Return the [X, Y] coordinate for the center point of the cell that contains the specified text.  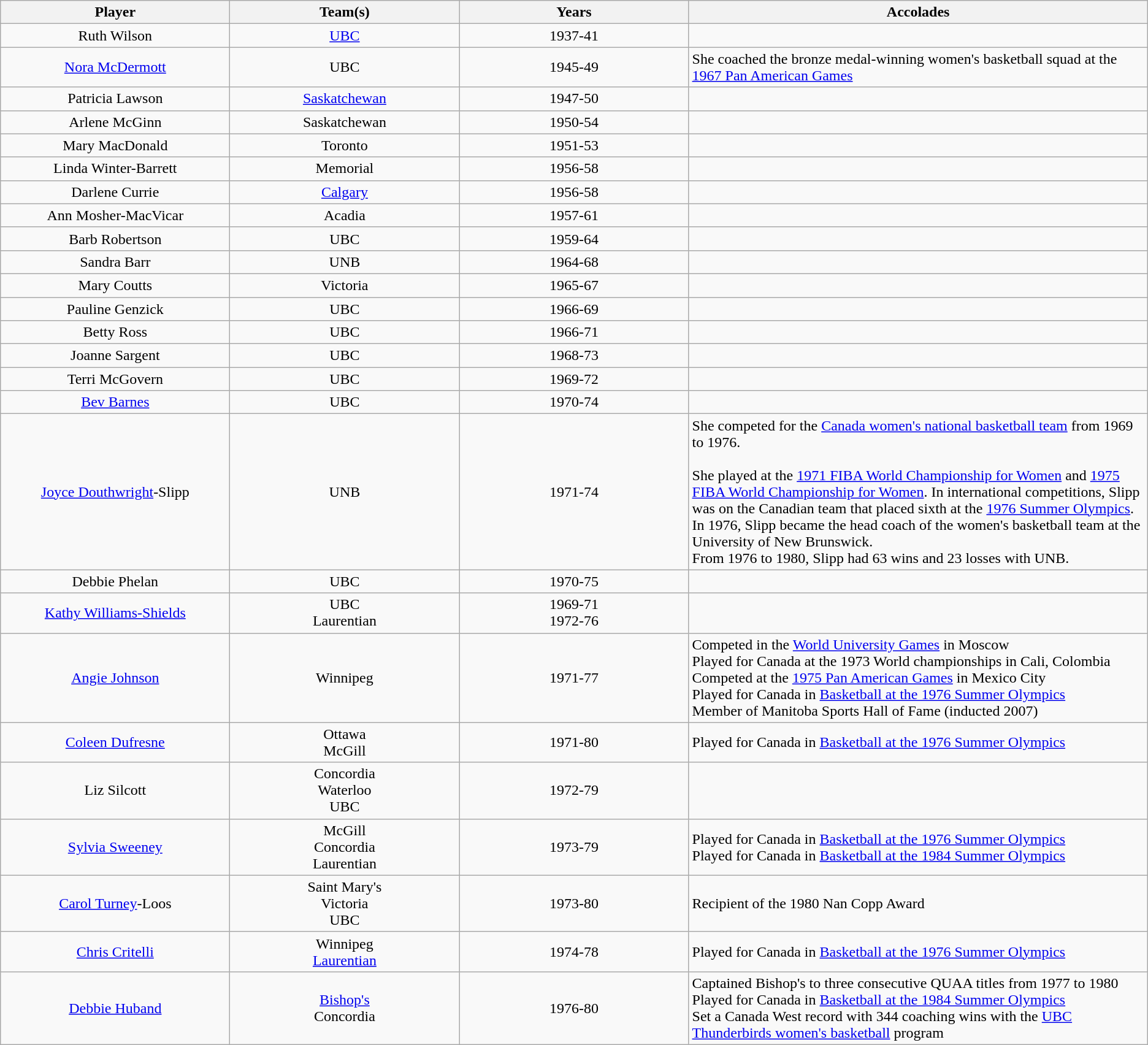
Nora McDermott [115, 67]
1971-80 [574, 742]
Darlene Currie [115, 192]
Bishop's Concordia [345, 1008]
WinnipegLaurentian [345, 952]
Pauline Genzick [115, 308]
Carol Turney-Loos [115, 903]
1974-78 [574, 952]
1937-41 [574, 36]
Player [115, 12]
Debbie Huband [115, 1008]
Linda Winter-Barrett [115, 169]
Saint Mary's Victoria UBC [345, 903]
1976-80 [574, 1008]
1957-61 [574, 215]
Debbie Phelan [115, 581]
Toronto [345, 145]
Accolades [918, 12]
1970-74 [574, 402]
1945-49 [574, 67]
Acadia [345, 215]
Chris Critelli [115, 952]
Kathy Williams-Shields [115, 613]
1965-67 [574, 285]
Played for Canada in Basketball at the 1976 Summer OlympicsPlayed for Canada in Basketball at the 1984 Summer Olympics [918, 847]
Memorial [345, 169]
Terri McGovern [115, 379]
Team(s) [345, 12]
Barb Robertson [115, 239]
1972-79 [574, 790]
Victoria [345, 285]
Arlene McGinn [115, 122]
1973-80 [574, 903]
1959-64 [574, 239]
Betty Ross [115, 332]
UBCLaurentian [345, 613]
Years [574, 12]
1969-72 [574, 379]
Patricia Lawson [115, 99]
Winnipeg [345, 678]
ConcordiaWaterloo UBC [345, 790]
1951-53 [574, 145]
Liz Silcott [115, 790]
Mary MacDonald [115, 145]
1950-54 [574, 122]
Mary Coutts [115, 285]
McGillConcordia Laurentian [345, 847]
Recipient of the 1980 Nan Copp Award [918, 903]
1968-73 [574, 356]
Sylvia Sweeney [115, 847]
1973-79 [574, 847]
Joyce Douthwright-Slipp [115, 492]
Joanne Sargent [115, 356]
1966-69 [574, 308]
1970-75 [574, 581]
Ruth Wilson [115, 36]
1964-68 [574, 262]
OttawaMcGill [345, 742]
Coleen Dufresne [115, 742]
1969-711972-76 [574, 613]
1947-50 [574, 99]
Calgary [345, 192]
Bev Barnes [115, 402]
1971-77 [574, 678]
Angie Johnson [115, 678]
1971-74 [574, 492]
Ann Mosher-MacVicar [115, 215]
1966-71 [574, 332]
She coached the bronze medal-winning women's basketball squad at the 1967 Pan American Games [918, 67]
Sandra Barr [115, 262]
